Output the (X, Y) coordinate of the center of the cell containing the given text.  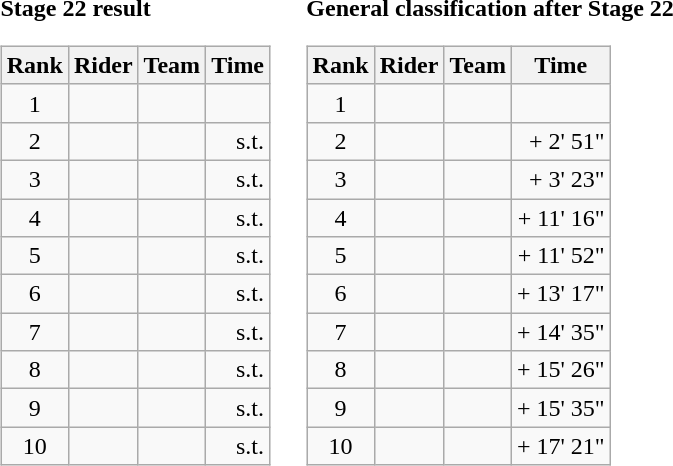
+ 11' 52" (560, 256)
+ 17' 21" (560, 446)
+ 2' 51" (560, 141)
+ 15' 26" (560, 370)
+ 13' 17" (560, 294)
+ 15' 35" (560, 408)
+ 3' 23" (560, 179)
+ 11' 16" (560, 217)
+ 14' 35" (560, 332)
